Identify which cell holds the provided text, then report its [X, Y] central coordinate. 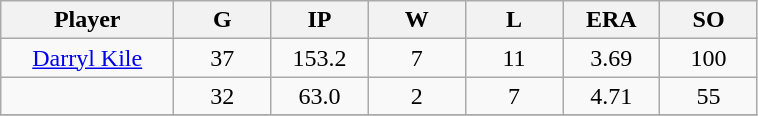
100 [708, 58]
G [222, 20]
SO [708, 20]
IP [320, 20]
4.71 [612, 96]
Darryl Kile [88, 58]
153.2 [320, 58]
63.0 [320, 96]
32 [222, 96]
2 [416, 96]
L [514, 20]
3.69 [612, 58]
37 [222, 58]
11 [514, 58]
W [416, 20]
55 [708, 96]
Player [88, 20]
ERA [612, 20]
